Extract the (X, Y) coordinate from the center of the cell holding the provided text.  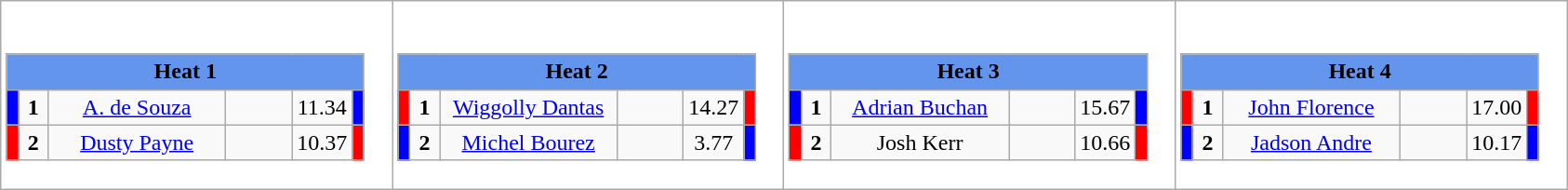
Heat 2 (577, 72)
Heat 1 1 A. de Souza 11.34 2 Dusty Payne 10.37 (197, 95)
John Florence (1311, 107)
3.77 (714, 142)
Jadson Andre (1311, 142)
A. de Souza (138, 107)
Heat 2 1 Wiggolly Dantas 14.27 2 Michel Bourez 3.77 (588, 95)
Adrian Buchan (921, 107)
Heat 4 1 John Florence 17.00 2 Jadson Andre 10.17 (1371, 95)
17.00 (1497, 107)
15.67 (1105, 107)
Dusty Payne (138, 142)
Heat 1 (185, 72)
Wiggolly Dantas (528, 107)
10.17 (1497, 142)
11.34 (322, 107)
Heat 3 (968, 72)
Heat 4 (1360, 72)
14.27 (714, 107)
10.66 (1105, 142)
Josh Kerr (921, 142)
10.37 (322, 142)
Michel Bourez (528, 142)
Heat 3 1 Adrian Buchan 15.67 2 Josh Kerr 10.66 (980, 95)
